Locate the cell with the specified text and output its (X, Y) center coordinate. 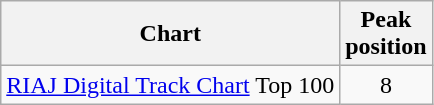
Peakposition (386, 34)
8 (386, 85)
Chart (170, 34)
RIAJ Digital Track Chart Top 100 (170, 85)
